Provide the [x, y] coordinate of the cell's center where the given text is located.  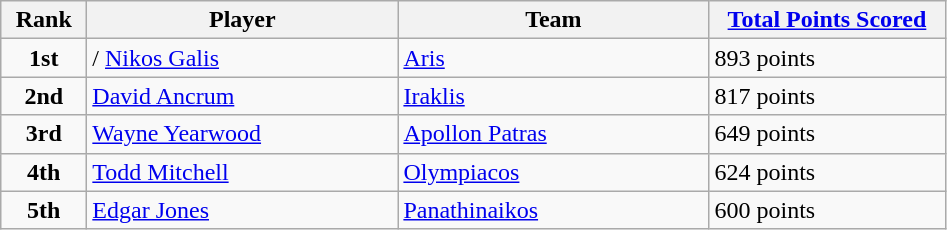
Panathinaikos [554, 210]
4th [44, 172]
1st [44, 58]
Wayne Yearwood [242, 134]
3rd [44, 134]
/ Nikos Galis [242, 58]
624 points [827, 172]
Todd Mitchell [242, 172]
649 points [827, 134]
Olympiacos [554, 172]
2nd [44, 96]
David Ancrum [242, 96]
Apollon Patras [554, 134]
Edgar Jones [242, 210]
Iraklis [554, 96]
Total Points Scored [827, 20]
600 points [827, 210]
893 points [827, 58]
Team [554, 20]
Rank [44, 20]
817 points [827, 96]
Player [242, 20]
Aris [554, 58]
5th [44, 210]
